Detect which cell encompasses the target text, then output its (x, y) center coordinate. 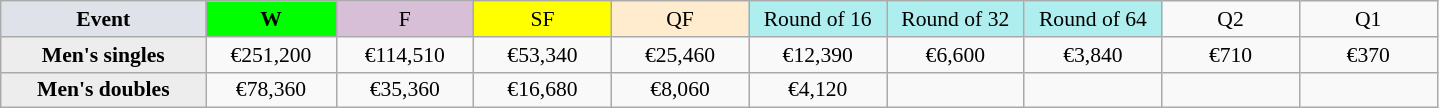
€78,360 (271, 90)
€12,390 (818, 55)
€251,200 (271, 55)
Q1 (1368, 19)
€16,680 (543, 90)
Round of 64 (1093, 19)
€114,510 (405, 55)
Round of 32 (955, 19)
W (271, 19)
Men's doubles (104, 90)
SF (543, 19)
F (405, 19)
€6,600 (955, 55)
€710 (1231, 55)
€370 (1368, 55)
€4,120 (818, 90)
QF (680, 19)
Event (104, 19)
€3,840 (1093, 55)
€8,060 (680, 90)
Round of 16 (818, 19)
Men's singles (104, 55)
€53,340 (543, 55)
€35,360 (405, 90)
Q2 (1231, 19)
€25,460 (680, 55)
